From the cell containing the given text, extract its center point as (X, Y) coordinate. 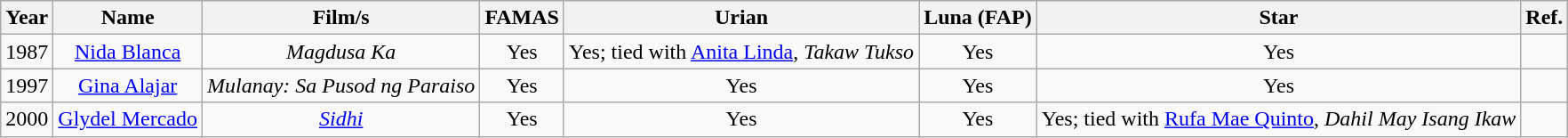
Mulanay: Sa Pusod ng Paraiso (340, 85)
Glydel Mercado (128, 119)
Year (27, 18)
Ref. (1545, 18)
Urian (741, 18)
Film/s (340, 18)
Yes; tied with Rufa Mae Quinto, Dahil May Isang Ikaw (1278, 119)
Gina Alajar (128, 85)
1987 (27, 52)
Sidhi (340, 119)
Luna (FAP) (978, 18)
FAMAS (523, 18)
Yes; tied with Anita Linda, Takaw Tukso (741, 52)
Star (1278, 18)
Name (128, 18)
Magdusa Ka (340, 52)
1997 (27, 85)
2000 (27, 119)
Nida Blanca (128, 52)
